Scan for the cell matching the given text and deliver its (X, Y) coordinate at center. 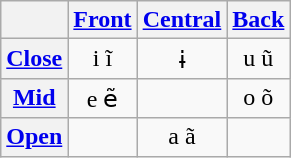
Close (34, 59)
Open (34, 137)
Back (258, 20)
Central (182, 20)
i ĩ (102, 59)
u ũ (258, 59)
o õ (258, 98)
e ẽ (102, 98)
ɨ (182, 59)
Mid (34, 98)
a ã (182, 137)
Front (102, 20)
